Return [x, y] of the center of cell containing provided text 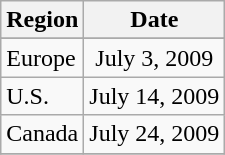
July 14, 2009 [154, 96]
July 3, 2009 [154, 58]
July 24, 2009 [154, 134]
Canada [42, 134]
Date [154, 20]
Region [42, 20]
U.S. [42, 96]
Europe [42, 58]
